Scan for the cell matching the given text and deliver its [x, y] coordinate at center. 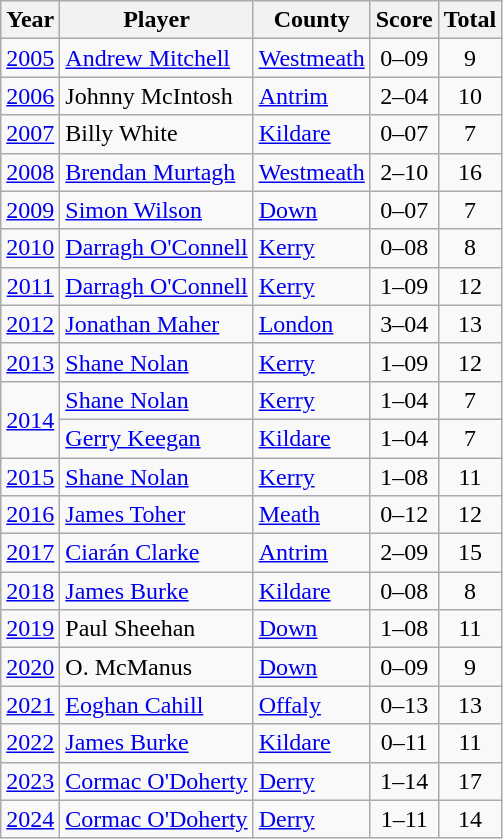
2007 [30, 134]
Meath [312, 515]
2012 [30, 324]
0–12 [404, 515]
2019 [30, 629]
Eoghan Cahill [156, 705]
County [312, 20]
2015 [30, 477]
3–04 [404, 324]
2010 [30, 248]
Player [156, 20]
2014 [30, 419]
2005 [30, 58]
17 [470, 781]
2018 [30, 591]
2023 [30, 781]
14 [470, 819]
Offaly [312, 705]
2008 [30, 172]
2011 [30, 286]
2006 [30, 96]
Andrew Mitchell [156, 58]
Jonathan Maher [156, 324]
Ciarán Clarke [156, 553]
2017 [30, 553]
2013 [30, 362]
Score [404, 20]
Billy White [156, 134]
London [312, 324]
Simon Wilson [156, 210]
10 [470, 96]
15 [470, 553]
2–04 [404, 96]
2024 [30, 819]
2009 [30, 210]
0–11 [404, 743]
Johnny McIntosh [156, 96]
Brendan Murtagh [156, 172]
Paul Sheehan [156, 629]
Gerry Keegan [156, 438]
1–11 [404, 819]
2016 [30, 515]
James Toher [156, 515]
2020 [30, 667]
16 [470, 172]
0–13 [404, 705]
2–09 [404, 553]
2022 [30, 743]
2021 [30, 705]
1–14 [404, 781]
Total [470, 20]
O. McManus [156, 667]
Year [30, 20]
2–10 [404, 172]
